Pinpoint the cell where the given text exists, returning its (x, y) midpoint coordinate. 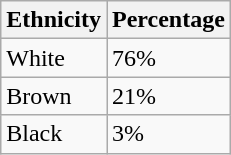
Brown (54, 96)
3% (168, 134)
Percentage (168, 20)
76% (168, 58)
White (54, 58)
21% (168, 96)
Black (54, 134)
Ethnicity (54, 20)
